Find where the given text appears and provide that cell's center as [x, y] coordinate. 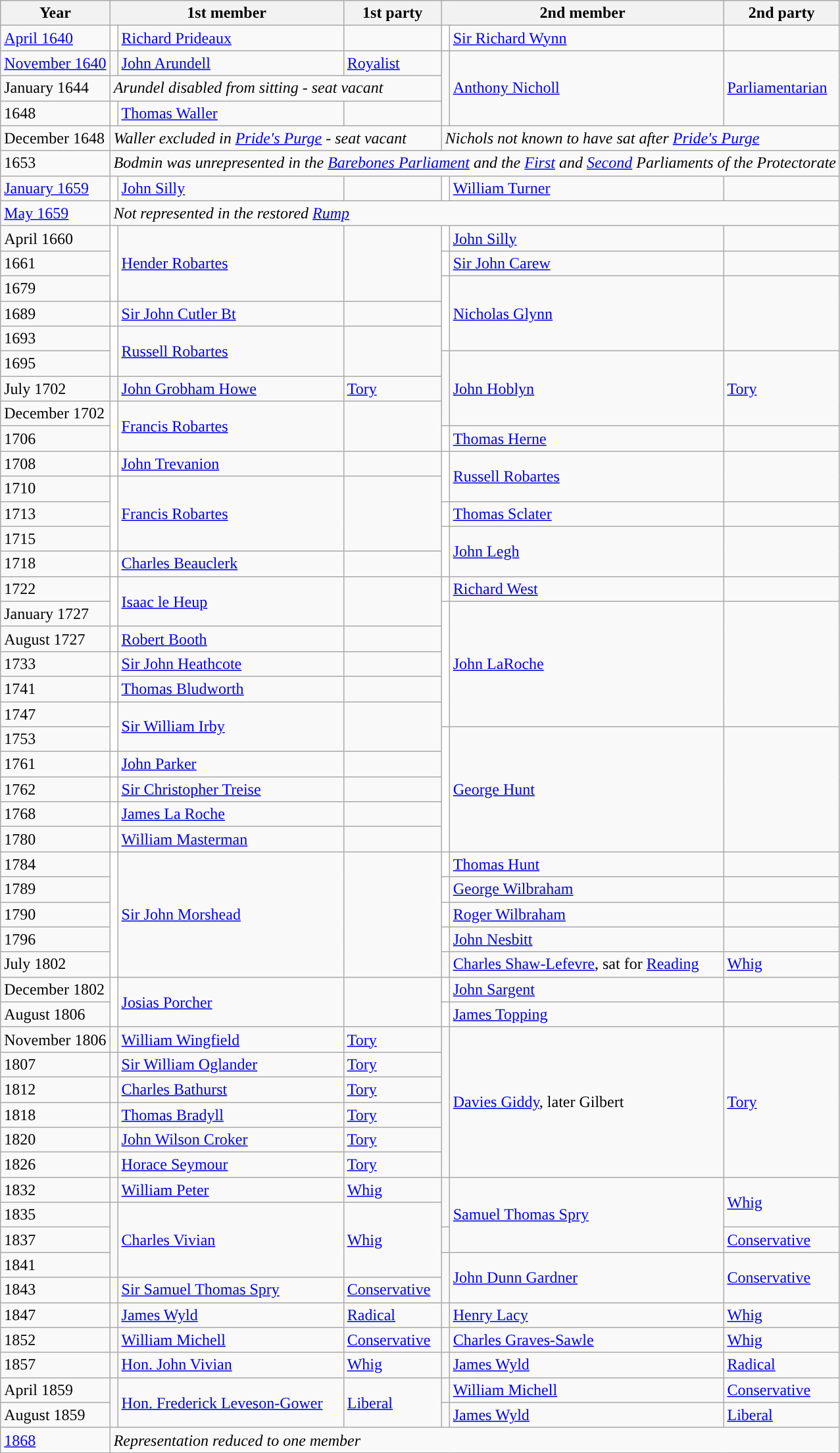
William Peter [230, 1190]
Richard Prideaux [230, 38]
July 1702 [55, 389]
2nd member [583, 13]
Sir John Heathcote [230, 664]
John Wilson Croker [230, 1140]
John Grobham Howe [230, 389]
John Dunn Gardner [587, 1277]
1st party [392, 13]
1826 [55, 1165]
Sir William Oglander [230, 1064]
1679 [55, 288]
1718 [55, 564]
Henry Lacy [587, 1315]
May 1659 [55, 213]
November 1640 [55, 63]
Nicholas Glynn [587, 313]
January 1644 [55, 88]
November 1806 [55, 1039]
Charles Beauclerk [230, 564]
1762 [55, 789]
John Sargent [587, 989]
2nd party [781, 13]
1708 [55, 464]
1693 [55, 339]
1843 [55, 1290]
Robert Booth [230, 639]
1713 [55, 514]
Charles Shaw-Lefevre, sat for Reading [587, 964]
1741 [55, 689]
Isaac le Heup [230, 601]
1820 [55, 1140]
William Masterman [230, 839]
Parliamentarian [781, 88]
1733 [55, 664]
George Wilbraham [587, 889]
August 1806 [55, 1014]
William Wingfield [230, 1039]
Thomas Hunt [587, 864]
Sir Richard Wynn [587, 38]
1706 [55, 439]
Roger Wilbraham [587, 914]
Sir John Morshead [230, 914]
1653 [55, 163]
James La Roche [230, 814]
Hender Robartes [230, 263]
1852 [55, 1340]
1753 [55, 739]
April 1640 [55, 38]
Thomas Sclater [587, 514]
John Nesbitt [587, 939]
John Parker [230, 764]
April 1660 [55, 238]
John LaRoche [587, 664]
January 1659 [55, 188]
Sir William Irby [230, 726]
Not represented in the restored Rump [475, 213]
Royalist [392, 63]
1789 [55, 889]
1790 [55, 914]
1841 [55, 1265]
April 1859 [55, 1390]
August 1859 [55, 1415]
John Hoblyn [587, 389]
1812 [55, 1089]
Anthony Nicholl [587, 88]
Samuel Thomas Spry [587, 1215]
John Legh [587, 551]
Charles Bathurst [230, 1089]
1761 [55, 764]
Charles Vivian [230, 1240]
Sir John Carew [587, 263]
1648 [55, 113]
1835 [55, 1215]
1722 [55, 589]
Horace Seymour [230, 1165]
Arundel disabled from sitting - seat vacant [276, 88]
Richard West [587, 589]
1689 [55, 314]
1807 [55, 1064]
1780 [55, 839]
Thomas Bludworth [230, 689]
1832 [55, 1190]
Josias Porcher [230, 1002]
Sir Samuel Thomas Spry [230, 1290]
December 1702 [55, 414]
1695 [55, 364]
1661 [55, 263]
Bodmin was unrepresented in the Barebones Parliament and the First and Second Parliaments of the Protectorate [475, 163]
John Arundell [230, 63]
1818 [55, 1115]
Waller excluded in Pride's Purge - seat vacant [276, 138]
James Topping [587, 1014]
George Hunt [587, 789]
John Trevanion [230, 464]
Sir John Cutler Bt [230, 314]
Year [55, 13]
Representation reduced to one member [475, 1440]
1868 [55, 1440]
Nichols not known to have sat after Pride's Purge [641, 138]
Charles Graves-Sawle [587, 1340]
Thomas Herne [587, 439]
1768 [55, 814]
1st member [226, 13]
1796 [55, 939]
December 1802 [55, 989]
1715 [55, 539]
1857 [55, 1365]
1784 [55, 864]
Davies Giddy, later Gilbert [587, 1102]
1837 [55, 1240]
Sir Christopher Treise [230, 789]
Hon. Frederick Leveson-Gower [230, 1402]
Thomas Waller [230, 113]
Thomas Bradyll [230, 1115]
William Turner [587, 188]
1747 [55, 714]
1710 [55, 489]
July 1802 [55, 964]
January 1727 [55, 614]
August 1727 [55, 639]
Hon. John Vivian [230, 1365]
1847 [55, 1315]
December 1648 [55, 138]
